Return the [X, Y] coordinate for the center point of the cell that contains the specified text.  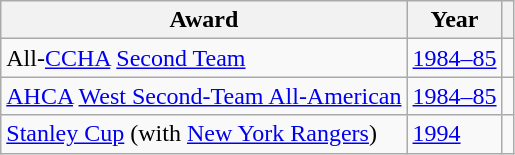
All-CCHA Second Team [204, 58]
AHCA West Second-Team All-American [204, 96]
1994 [454, 134]
Year [454, 20]
Award [204, 20]
Stanley Cup (with New York Rangers) [204, 134]
